Identify which cell holds the provided text, then report its (x, y) central coordinate. 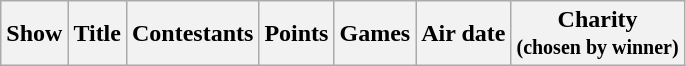
Games (375, 34)
Charity(chosen by winner) (598, 34)
Contestants (192, 34)
Title (98, 34)
Air date (464, 34)
Points (296, 34)
Show (34, 34)
